Output the [x, y] coordinate of the center of the cell containing the given text.  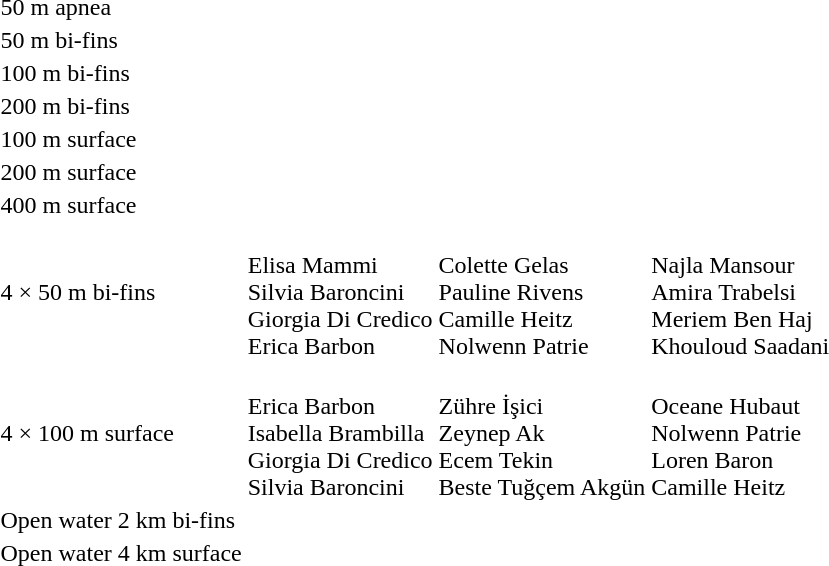
Zühre İşiciZeynep AkEcem TekinBeste Tuğçem Akgün [542, 433]
Colette GelasPauline RivensCamille HeitzNolwenn Patrie [542, 292]
Elisa MammiSilvia BaronciniGiorgia Di CredicoErica Barbon [340, 292]
Erica BarbonIsabella BrambillaGiorgia Di CredicoSilvia Baroncini [340, 433]
